Locate the cell with the specified text and output its [X, Y] center coordinate. 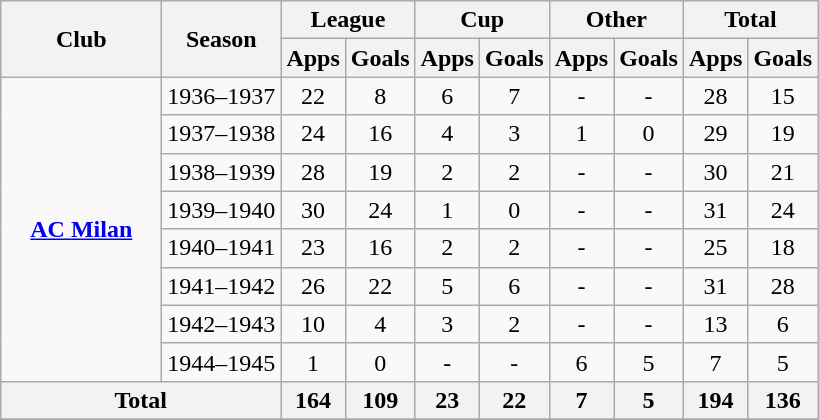
1944–1945 [222, 362]
10 [313, 324]
15 [783, 96]
1936–1937 [222, 96]
Season [222, 39]
29 [715, 134]
League [348, 20]
8 [380, 96]
164 [313, 400]
1937–1938 [222, 134]
194 [715, 400]
18 [783, 248]
1938–1939 [222, 172]
21 [783, 172]
AC Milan [82, 229]
Club [82, 39]
1942–1943 [222, 324]
25 [715, 248]
26 [313, 286]
Cup [482, 20]
13 [715, 324]
Other [616, 20]
136 [783, 400]
1939–1940 [222, 210]
1941–1942 [222, 286]
109 [380, 400]
1940–1941 [222, 248]
